Capture the cell that displays the provided text and extract its [x, y] central coordinate. 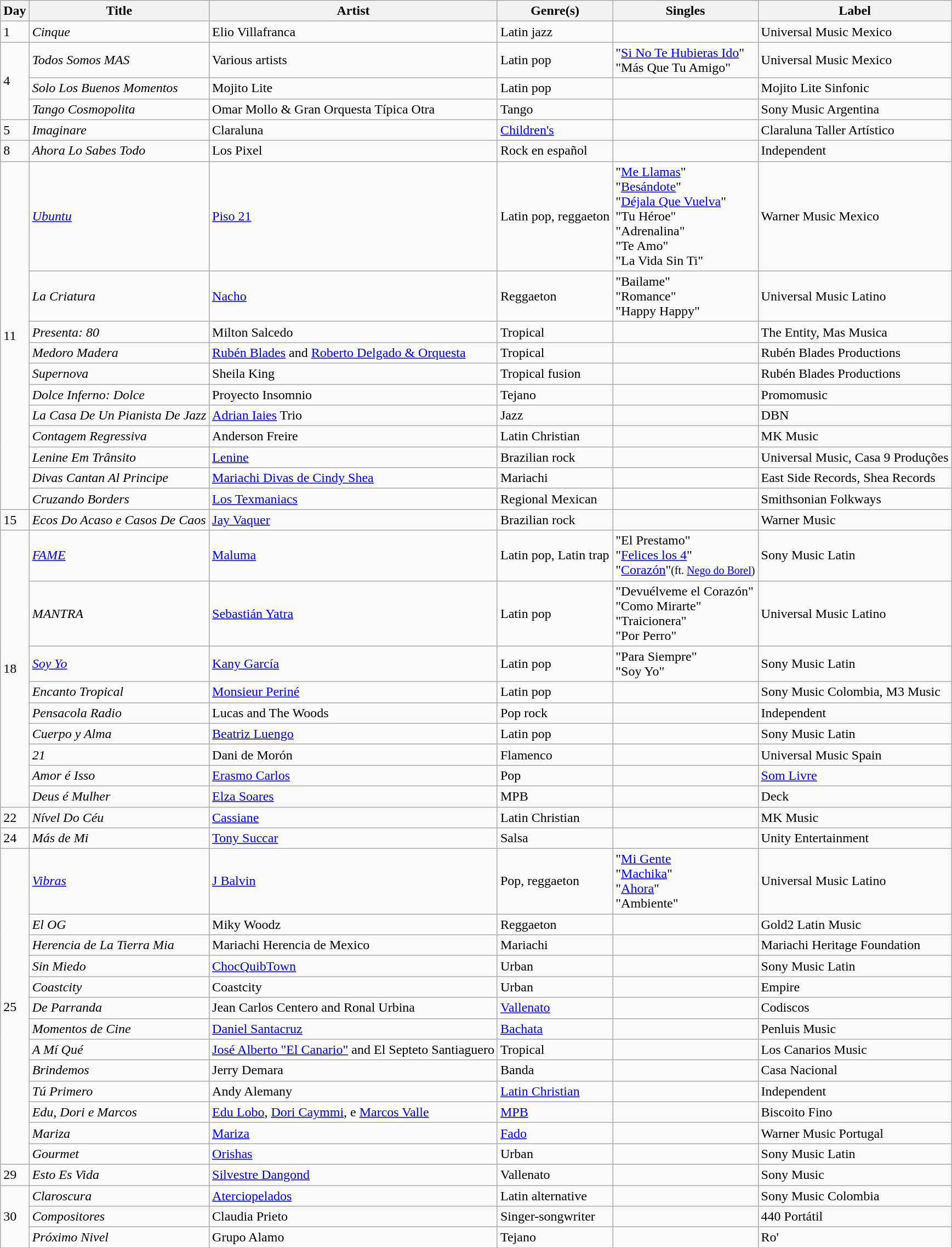
Biscoito Fino [855, 1112]
Singer-songwriter [555, 1217]
"Me Llamas""Besándote""Déjala Que Vuelva""Tu Héroe""Adrenalina""Te Amo""La Vida Sin Ti" [685, 216]
Herencia de La Tierra Mia [119, 945]
29 [15, 1175]
Nacho [354, 296]
La Criatura [119, 296]
Compositores [119, 1217]
5 [15, 130]
Claraluna [354, 130]
Codiscos [855, 1008]
Adrian Iaies Trio [354, 416]
25 [15, 1007]
440 Portátil [855, 1217]
"Bailame""Romance""Happy Happy" [685, 296]
Proyecto Insomnio [354, 394]
Esto Es Vida [119, 1175]
Edu Lobo, Dori Caymmi, e Marcos Valle [354, 1112]
Title [119, 11]
Empire [855, 987]
Erasmo Carlos [354, 775]
Jay Vaquer [354, 520]
Day [15, 11]
Milton Salcedo [354, 332]
Lucas and The Woods [354, 713]
Cuerpo y Alma [119, 734]
Sony Music Colombia [855, 1196]
Regional Mexican [555, 499]
"Mi Gente"Machika""Ahora""Ambiente" [685, 882]
Tropical fusion [555, 373]
Los Canarios Music [855, 1050]
Rock en español [555, 151]
30 [15, 1217]
Ahora Lo Sabes Todo [119, 151]
Tú Primero [119, 1091]
Banda [555, 1070]
Som Livre [855, 775]
Dani de Morón [354, 755]
Los Pixel [354, 151]
15 [15, 520]
Casa Nacional [855, 1070]
Deus é Mulher [119, 796]
De Parranda [119, 1008]
Lenine Em Trânsito [119, 457]
Tango Cosmopolita [119, 109]
Warner Music [855, 520]
Mariachi Heritage Foundation [855, 945]
Various artists [354, 60]
Mojito Lite Sinfonic [855, 88]
Amor é Isso [119, 775]
Singles [685, 11]
Cinque [119, 32]
Daniel Santacruz [354, 1029]
Penluis Music [855, 1029]
Omar Mollo & Gran Orquesta Típica Otra [354, 109]
Mojito Lite [354, 88]
Más de Mi [119, 838]
Orishas [354, 1154]
Tony Succar [354, 838]
Promomusic [855, 394]
A Mí Qué [119, 1050]
"Si No Te Hubieras Ido""Más Que Tu Amigo" [685, 60]
Presenta: 80 [119, 332]
Ubuntu [119, 216]
21 [119, 755]
Ro' [855, 1238]
Cruzando Borders [119, 499]
Cassiane [354, 818]
Gold2 Latin Music [855, 924]
Sony Music Argentina [855, 109]
Brindemos [119, 1070]
Beatriz Luengo [354, 734]
Todos Somos MAS [119, 60]
Piso 21 [354, 216]
Momentos de Cine [119, 1029]
Contagem Regressiva [119, 436]
Soy Yo [119, 663]
Deck [855, 796]
Elio Villafranca [354, 32]
Kany García [354, 663]
Warner Music Portugal [855, 1133]
José Alberto "El Canario" and El Septeto Santiaguero [354, 1050]
MANTRA [119, 613]
Warner Music Mexico [855, 216]
Sony Music [855, 1175]
Andy Alemany [354, 1091]
DBN [855, 416]
Artist [354, 11]
Mariachi Herencia de Mexico [354, 945]
4 [15, 81]
18 [15, 669]
Rubén Blades and Roberto Delgado & Orquesta [354, 353]
Imaginare [119, 130]
Aterciopelados [354, 1196]
Genre(s) [555, 11]
"Para Siempre""Soy Yo" [685, 663]
Sin Miedo [119, 966]
Children's [555, 130]
East Side Records, Shea Records [855, 478]
Monsieur Periné [354, 692]
El OG [119, 924]
Próximo Nivel [119, 1238]
Claraluna Taller Artístico [855, 130]
Lenine [354, 457]
Grupo Alamo [354, 1238]
The Entity, Mas Musica [855, 332]
Salsa [555, 838]
Jazz [555, 416]
J Balvin [354, 882]
Jerry Demara [354, 1070]
Fado [555, 1133]
Miky Woodz [354, 924]
Gourmet [119, 1154]
Flamenco [555, 755]
8 [15, 151]
Edu, Dori e Marcos [119, 1112]
Vibras [119, 882]
Divas Cantan Al Principe [119, 478]
Ecos Do Acaso e Casos De Caos [119, 520]
22 [15, 818]
Unity Entertainment [855, 838]
Bachata [555, 1029]
Sheila King [354, 373]
Anderson Freire [354, 436]
Supernova [119, 373]
Nível Do Céu [119, 818]
Silvestre Dangond [354, 1175]
Universal Music Spain [855, 755]
Pop, reggaeton [555, 882]
"El Prestamo""Felices los 4""Corazón"(ft. Nego do Borel) [685, 555]
Dolce Inferno: Dolce [119, 394]
Latin pop, reggaeton [555, 216]
11 [15, 336]
Claudia Prieto [354, 1217]
Solo Los Buenos Momentos [119, 88]
Pensacola Radio [119, 713]
Maluma [354, 555]
Latin alternative [555, 1196]
La Casa De Un Pianista De Jazz [119, 416]
Elza Soares [354, 796]
Smithsonian Folkways [855, 499]
Tango [555, 109]
Sebastián Yatra [354, 613]
Mariachi Divas de Cindy Shea [354, 478]
"Devuélveme el Corazón""Como Mirarte""Traicionera""Por Perro" [685, 613]
Pop rock [555, 713]
1 [15, 32]
Jean Carlos Centero and Ronal Urbina [354, 1008]
Los Texmaniacs [354, 499]
Sony Music Colombia, M3 Music [855, 692]
Pop [555, 775]
Latin jazz [555, 32]
Label [855, 11]
ChocQuibTown [354, 966]
24 [15, 838]
FAME [119, 555]
Encanto Tropical [119, 692]
Claroscura [119, 1196]
Universal Music, Casa 9 Produções [855, 457]
Latin pop, Latin trap [555, 555]
Medoro Madera [119, 353]
